Identify which cell holds the provided text, then report its [x, y] central coordinate. 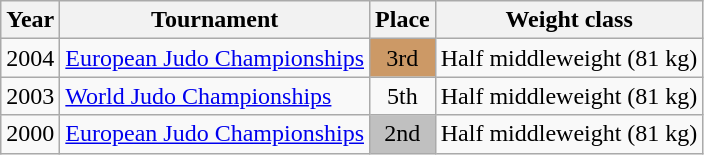
5th [403, 96]
Place [403, 20]
Tournament [215, 20]
2004 [30, 58]
2000 [30, 134]
2nd [403, 134]
3rd [403, 58]
Weight class [569, 20]
Year [30, 20]
World Judo Championships [215, 96]
2003 [30, 96]
